Return [X, Y] of the center of cell containing provided text 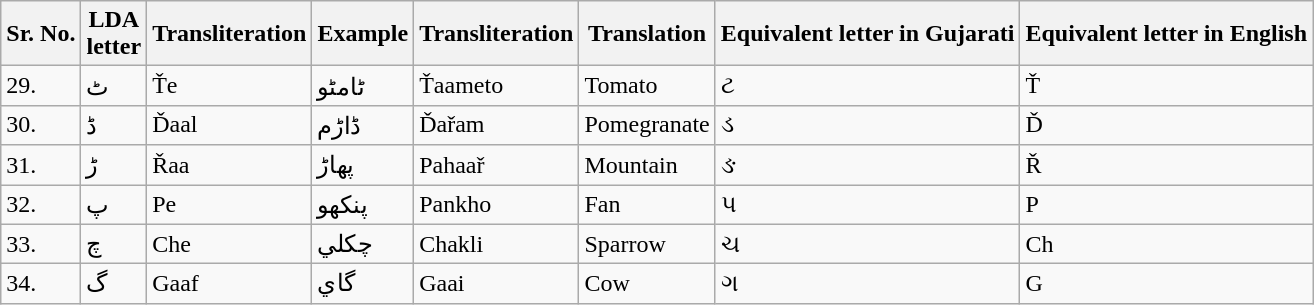
گاي [363, 284]
31. [41, 165]
Pahaař [496, 165]
ડ [868, 125]
Translation [647, 34]
ટ [868, 86]
Pe [230, 204]
Fan [647, 204]
Ďaal [230, 125]
ગ [868, 284]
Equivalent letter in English [1166, 34]
LDAletter [114, 34]
پنکھو [363, 204]
Tomato [647, 86]
گ [114, 284]
Sr. No. [41, 34]
32. [41, 204]
Ť [1166, 86]
پ [114, 204]
Mountain [647, 165]
Ch [1166, 244]
Pankho [496, 204]
P [1166, 204]
Equivalent letter in Gujarati [868, 34]
Ď [1166, 125]
Che [230, 244]
Pomegranate [647, 125]
Ťaameto [496, 86]
પ [868, 204]
Chakli [496, 244]
Sparrow [647, 244]
33. [41, 244]
ٹ [114, 86]
ڈ [114, 125]
چ [114, 244]
ٹامٹو [363, 86]
Cow [647, 284]
Ř [1166, 165]
ڑ [114, 165]
34. [41, 284]
30. [41, 125]
Ťe [230, 86]
Ďařam [496, 125]
Gaai [496, 284]
Řaa [230, 165]
29. [41, 86]
ڈاڑم [363, 125]
Gaaf [230, 284]
چکلي [363, 244]
G [1166, 284]
پھاڑ [363, 165]
ચ [868, 244]
Example [363, 34]
ઙ [868, 165]
